Locate the cell with the specified text and output its [x, y] center coordinate. 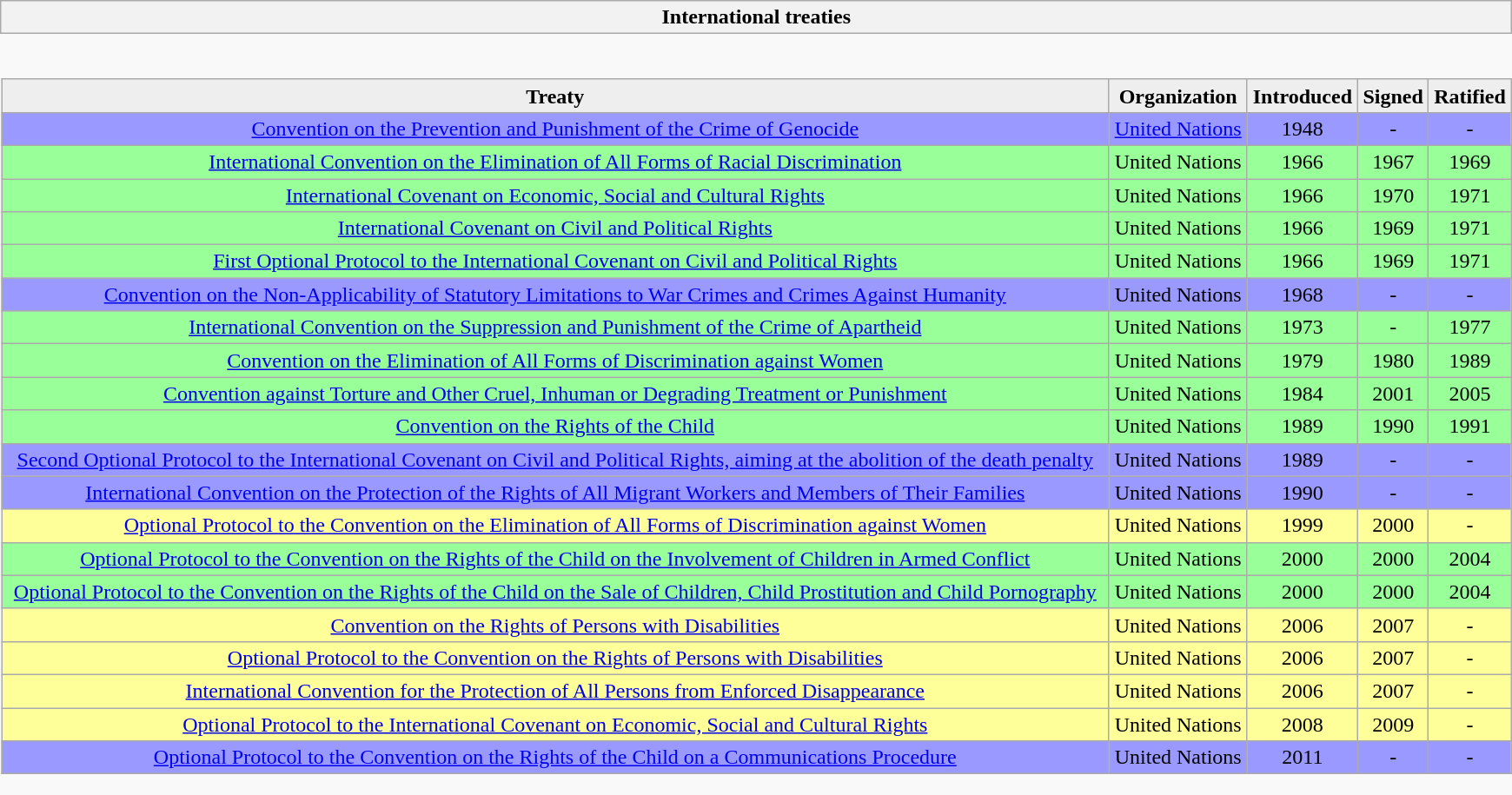
Optional Protocol to the International Covenant on Economic, Social and Cultural Rights [556, 724]
Convention against Torture and Other Cruel, Inhuman or Degrading Treatment or Punishment [556, 394]
1948 [1302, 129]
1977 [1470, 328]
1967 [1393, 162]
Treaty [556, 96]
Organization [1178, 96]
International Convention for the Protection of All Persons from Enforced Disappearance [556, 691]
Optional Protocol to the Convention on the Rights of Persons with Disabilities [556, 658]
International Covenant on Civil and Political Rights [556, 229]
Convention on the Elimination of All Forms of Discrimination against Women [556, 361]
Second Optional Protocol to the International Covenant on Civil and Political Rights, aiming at the abolition of the death penalty [556, 460]
Optional Protocol to the Convention on the Rights of the Child on a Communications Procedure [556, 758]
Convention on the Rights of Persons with Disabilities [556, 625]
1991 [1470, 427]
International Covenant on Economic, Social and Cultural Rights [556, 195]
1999 [1302, 526]
Convention on the Rights of the Child [556, 427]
First Optional Protocol to the International Covenant on Civil and Political Rights [556, 262]
Optional Protocol to the Convention on the Rights of the Child on the Sale of Children, Child Prostitution and Child Pornography [556, 592]
Ratified [1470, 96]
International Convention on the Protection of the Rights of All Migrant Workers and Members of Their Families [556, 493]
Convention on the Prevention and Punishment of the Crime of Genocide [556, 129]
1968 [1302, 295]
2009 [1393, 724]
Signed [1393, 96]
1973 [1302, 328]
1980 [1393, 361]
1979 [1302, 361]
Optional Protocol to the Convention on the Elimination of All Forms of Discrimination against Women [556, 526]
Introduced [1302, 96]
Convention on the Non-Applicability of Statutory Limitations to War Crimes and Crimes Against Humanity [556, 295]
International Convention on the Suppression and Punishment of the Crime of Apartheid [556, 328]
1970 [1393, 195]
International Convention on the Elimination of All Forms of Racial Discrimination [556, 162]
1984 [1302, 394]
International treaties [756, 17]
2001 [1393, 394]
2008 [1302, 724]
Optional Protocol to the Convention on the Rights of the Child on the Involvement of Children in Armed Conflict [556, 559]
2005 [1470, 394]
2011 [1302, 758]
